Determine the (X, Y) coordinate at the center of the cell enclosing the given text.  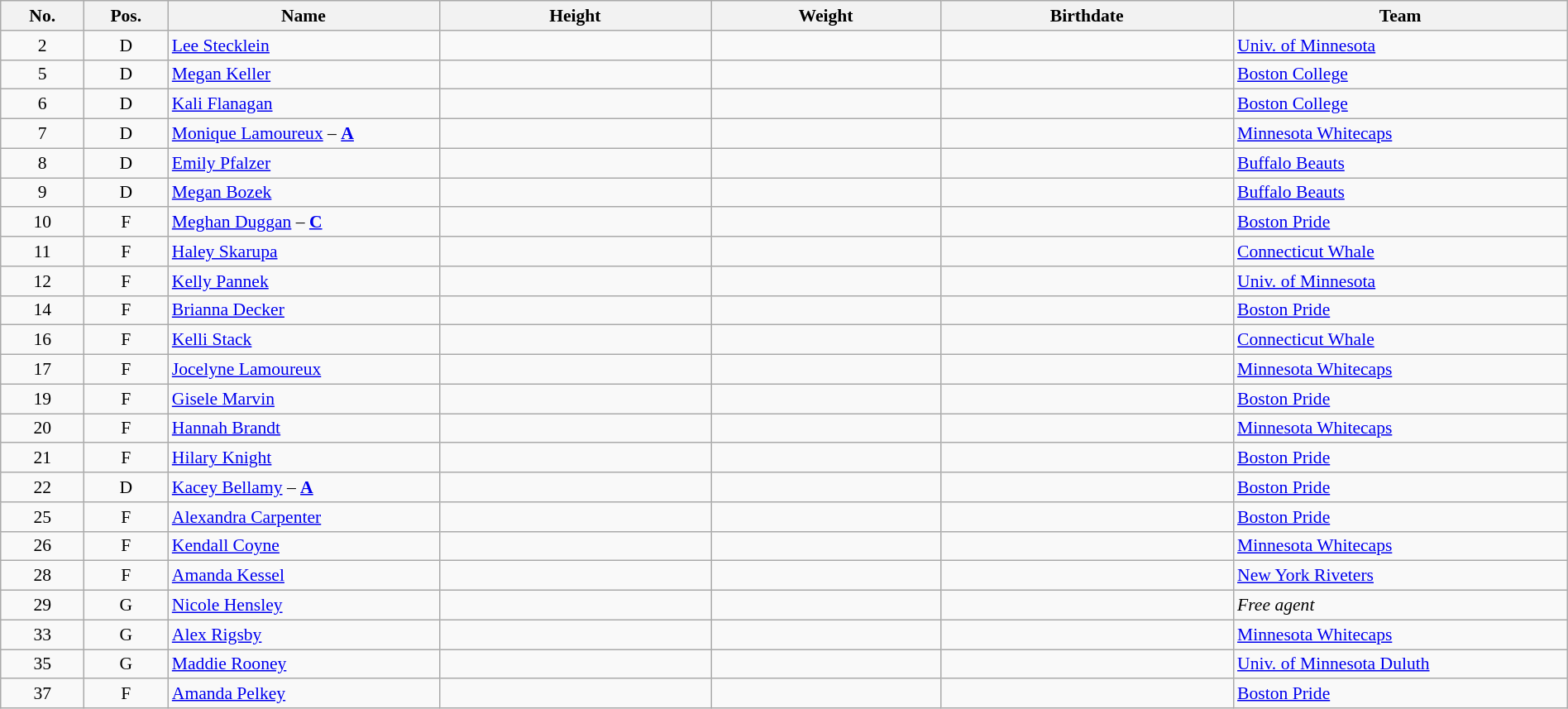
No. (43, 16)
35 (43, 664)
Jocelyne Lamoureux (304, 370)
Amanda Pelkey (304, 694)
Gisele Marvin (304, 399)
26 (43, 546)
20 (43, 429)
5 (43, 74)
11 (43, 252)
14 (43, 310)
37 (43, 694)
Univ. of Minnesota Duluth (1400, 664)
Haley Skarupa (304, 252)
New York Riveters (1400, 576)
Hannah Brandt (304, 429)
33 (43, 635)
22 (43, 487)
Pos. (126, 16)
17 (43, 370)
Kali Flanagan (304, 104)
Kendall Coyne (304, 546)
Megan Keller (304, 74)
Kelly Pannek (304, 281)
Brianna Decker (304, 310)
16 (43, 340)
21 (43, 458)
2 (43, 46)
6 (43, 104)
Amanda Kessel (304, 576)
Kelli Stack (304, 340)
Meghan Duggan – C (304, 223)
Megan Bozek (304, 193)
Birthdate (1087, 16)
29 (43, 606)
Hilary Knight (304, 458)
Emily Pfalzer (304, 163)
Maddie Rooney (304, 664)
Free agent (1400, 606)
Height (575, 16)
9 (43, 193)
Weight (826, 16)
Alex Rigsby (304, 635)
Team (1400, 16)
Kacey Bellamy – A (304, 487)
25 (43, 517)
Nicole Hensley (304, 606)
8 (43, 163)
Lee Stecklein (304, 46)
Alexandra Carpenter (304, 517)
28 (43, 576)
12 (43, 281)
7 (43, 134)
Name (304, 16)
Monique Lamoureux – A (304, 134)
19 (43, 399)
10 (43, 223)
